For the text-containing cell, return its midpoint in [x, y] coordinate format. 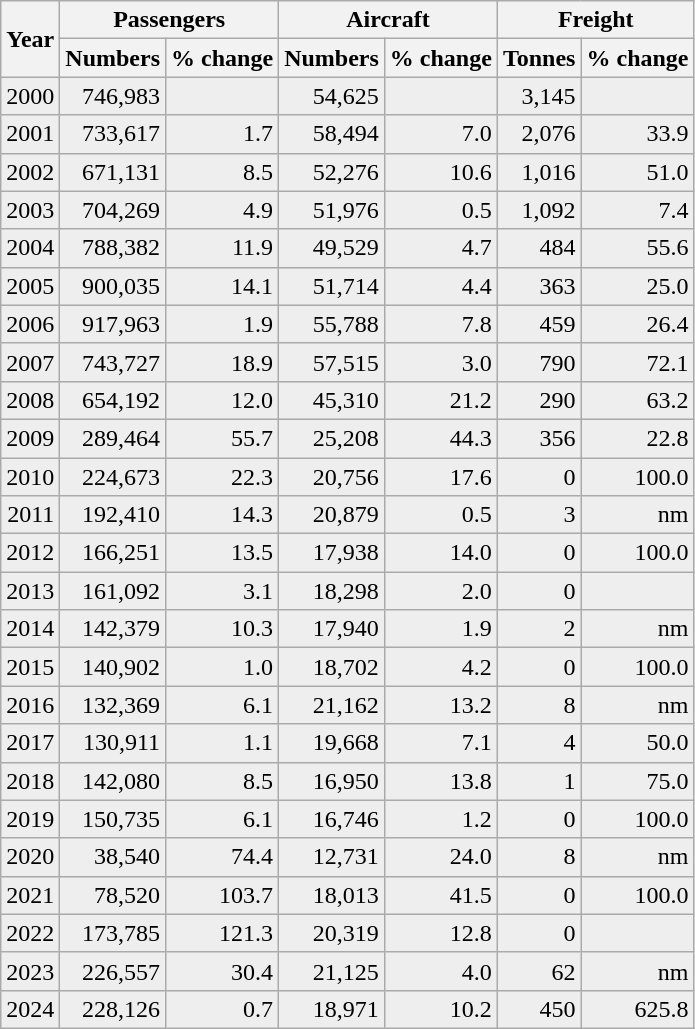
45,310 [332, 400]
1.2 [440, 819]
743,727 [113, 362]
Tonnes [539, 58]
290 [539, 400]
44.3 [440, 438]
57,515 [332, 362]
3.0 [440, 362]
22.8 [638, 438]
4 [539, 743]
654,192 [113, 400]
103.7 [222, 895]
2022 [30, 933]
1,016 [539, 172]
Aircraft [388, 20]
2023 [30, 971]
16,950 [332, 781]
10.6 [440, 172]
2007 [30, 362]
2020 [30, 857]
1.0 [222, 667]
13.2 [440, 705]
2000 [30, 96]
142,080 [113, 781]
121.3 [222, 933]
14.3 [222, 515]
900,035 [113, 286]
18,971 [332, 1009]
10.3 [222, 629]
21,162 [332, 705]
228,126 [113, 1009]
2009 [30, 438]
2011 [30, 515]
72.1 [638, 362]
49,529 [332, 248]
2024 [30, 1009]
50.0 [638, 743]
20,756 [332, 477]
2016 [30, 705]
4.9 [222, 210]
192,410 [113, 515]
55,788 [332, 324]
704,269 [113, 210]
18,013 [332, 895]
2010 [30, 477]
58,494 [332, 134]
1,092 [539, 210]
2014 [30, 629]
1.7 [222, 134]
4.4 [440, 286]
2015 [30, 667]
55.7 [222, 438]
51.0 [638, 172]
51,714 [332, 286]
75.0 [638, 781]
356 [539, 438]
Freight [596, 20]
3,145 [539, 96]
17,938 [332, 553]
2012 [30, 553]
18,702 [332, 667]
25,208 [332, 438]
2,076 [539, 134]
7.1 [440, 743]
1.1 [222, 743]
30.4 [222, 971]
51,976 [332, 210]
2004 [30, 248]
2 [539, 629]
17.6 [440, 477]
788,382 [113, 248]
41.5 [440, 895]
18.9 [222, 362]
21.2 [440, 400]
Year [30, 39]
4.0 [440, 971]
52,276 [332, 172]
484 [539, 248]
2005 [30, 286]
Passengers [170, 20]
733,617 [113, 134]
2018 [30, 781]
12,731 [332, 857]
2006 [30, 324]
12.0 [222, 400]
10.2 [440, 1009]
12.8 [440, 933]
14.0 [440, 553]
226,557 [113, 971]
2003 [30, 210]
2019 [30, 819]
3.1 [222, 591]
13.5 [222, 553]
25.0 [638, 286]
17,940 [332, 629]
20,879 [332, 515]
16,746 [332, 819]
62 [539, 971]
1 [539, 781]
74.4 [222, 857]
55.6 [638, 248]
790 [539, 362]
13.8 [440, 781]
2017 [30, 743]
142,379 [113, 629]
24.0 [440, 857]
0.7 [222, 1009]
54,625 [332, 96]
7.4 [638, 210]
2001 [30, 134]
20,319 [332, 933]
11.9 [222, 248]
2021 [30, 895]
26.4 [638, 324]
4.2 [440, 667]
671,131 [113, 172]
2013 [30, 591]
130,911 [113, 743]
166,251 [113, 553]
63.2 [638, 400]
450 [539, 1009]
363 [539, 286]
33.9 [638, 134]
38,540 [113, 857]
161,092 [113, 591]
2.0 [440, 591]
459 [539, 324]
18,298 [332, 591]
173,785 [113, 933]
625.8 [638, 1009]
78,520 [113, 895]
19,668 [332, 743]
3 [539, 515]
22.3 [222, 477]
4.7 [440, 248]
140,902 [113, 667]
7.0 [440, 134]
746,983 [113, 96]
224,673 [113, 477]
2002 [30, 172]
150,735 [113, 819]
289,464 [113, 438]
917,963 [113, 324]
2008 [30, 400]
14.1 [222, 286]
7.8 [440, 324]
21,125 [332, 971]
132,369 [113, 705]
